Find where the given text appears and provide that cell's center as [x, y] coordinate. 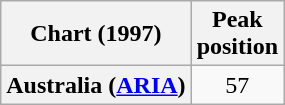
Australia (ARIA) [96, 85]
57 [237, 85]
Peakposition [237, 34]
Chart (1997) [96, 34]
